Search for the cell housing the specified text and yield its (X, Y) center coordinate. 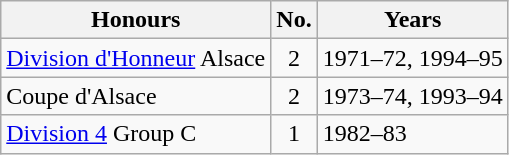
Division 4 Group C (136, 134)
Honours (136, 20)
Division d'Honneur Alsace (136, 58)
1982–83 (412, 134)
Coupe d'Alsace (136, 96)
1973–74, 1993–94 (412, 96)
1 (294, 134)
1971–72, 1994–95 (412, 58)
Years (412, 20)
No. (294, 20)
